Output the [X, Y] coordinate of the center of the cell containing the given text.  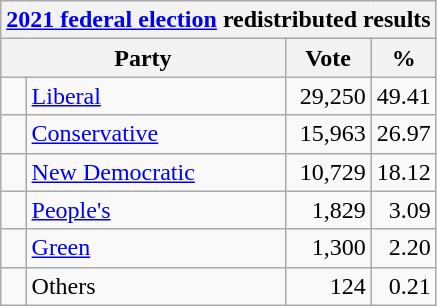
1,300 [328, 248]
49.41 [404, 96]
Others [156, 286]
0.21 [404, 286]
New Democratic [156, 172]
29,250 [328, 96]
2021 federal election redistributed results [218, 20]
15,963 [328, 134]
2.20 [404, 248]
Party [143, 58]
Vote [328, 58]
10,729 [328, 172]
People's [156, 210]
Conservative [156, 134]
26.97 [404, 134]
18.12 [404, 172]
Green [156, 248]
124 [328, 286]
% [404, 58]
Liberal [156, 96]
1,829 [328, 210]
3.09 [404, 210]
